Output the (x, y) coordinate of the center of the cell containing the given text.  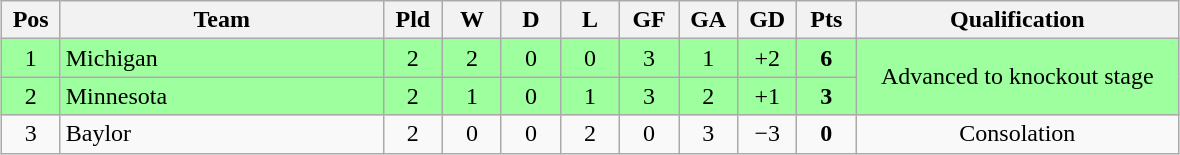
Pos (30, 20)
Qualification (1018, 20)
Consolation (1018, 134)
Baylor (222, 134)
GF (650, 20)
+2 (768, 58)
−3 (768, 134)
GD (768, 20)
Pts (826, 20)
+1 (768, 96)
Minnesota (222, 96)
Pld (412, 20)
GA (708, 20)
6 (826, 58)
Advanced to knockout stage (1018, 77)
W (472, 20)
Team (222, 20)
D (530, 20)
Michigan (222, 58)
L (590, 20)
